Find where the given text appears and provide that cell's center as [X, Y] coordinate. 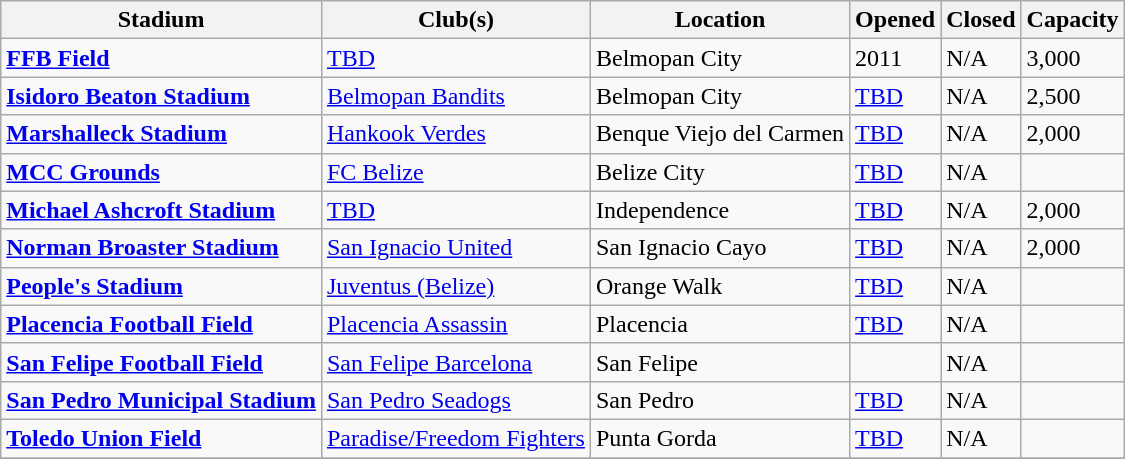
Capacity [1072, 20]
Marshalleck Stadium [162, 134]
Placencia Assassin [456, 324]
Club(s) [456, 20]
2011 [896, 58]
Placencia Football Field [162, 324]
Orange Walk [720, 286]
Paradise/Freedom Fighters [456, 438]
Placencia [720, 324]
Norman Broaster Stadium [162, 248]
MCC Grounds [162, 172]
Isidoro Beaton Stadium [162, 96]
Independence [720, 210]
Location [720, 20]
People's Stadium [162, 286]
FFB Field [162, 58]
FC Belize [456, 172]
Belize City [720, 172]
Stadium [162, 20]
San Ignacio United [456, 248]
Juventus (Belize) [456, 286]
San Felipe Football Field [162, 362]
3,000 [1072, 58]
Opened [896, 20]
San Pedro Municipal Stadium [162, 400]
Belmopan Bandits [456, 96]
San Pedro Seadogs [456, 400]
San Felipe Barcelona [456, 362]
San Felipe [720, 362]
Closed [981, 20]
Hankook Verdes [456, 134]
San Ignacio Cayo [720, 248]
Michael Ashcroft Stadium [162, 210]
2,500 [1072, 96]
San Pedro [720, 400]
Punta Gorda [720, 438]
Benque Viejo del Carmen [720, 134]
Toledo Union Field [162, 438]
